Provide the (X, Y) coordinate of the cell's center where the given text is located.  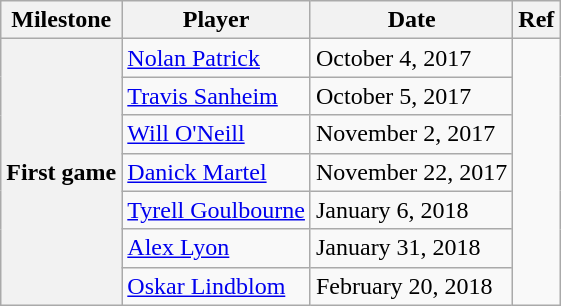
January 31, 2018 (411, 248)
Nolan Patrick (216, 58)
Ref (536, 20)
Travis Sanheim (216, 96)
Oskar Lindblom (216, 286)
October 5, 2017 (411, 96)
Milestone (62, 20)
February 20, 2018 (411, 286)
November 2, 2017 (411, 134)
January 6, 2018 (411, 210)
Danick Martel (216, 172)
Date (411, 20)
Will O'Neill (216, 134)
October 4, 2017 (411, 58)
Tyrell Goulbourne (216, 210)
Alex Lyon (216, 248)
First game (62, 172)
Player (216, 20)
November 22, 2017 (411, 172)
